Provide the [X, Y] coordinate of the cell's center where the given text is located.  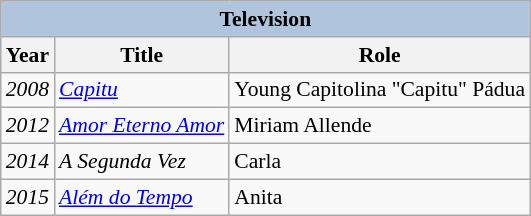
Miriam Allende [380, 126]
Amor Eterno Amor [142, 126]
Além do Tempo [142, 197]
A Segunda Vez [142, 162]
2014 [28, 162]
Title [142, 55]
2015 [28, 197]
Anita [380, 197]
Young Capitolina "Capitu" Pádua [380, 90]
Capitu [142, 90]
Role [380, 55]
Television [266, 19]
Year [28, 55]
2012 [28, 126]
Carla [380, 162]
2008 [28, 90]
